Pinpoint the cell where the given text exists, returning its [X, Y] midpoint coordinate. 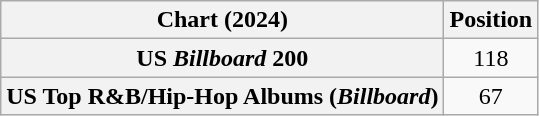
Chart (2024) [222, 20]
US Top R&B/Hip-Hop Albums (Billboard) [222, 96]
US Billboard 200 [222, 58]
Position [491, 20]
67 [491, 96]
118 [491, 58]
